Provide the (x, y) coordinate of the cell's center where the given text is located.  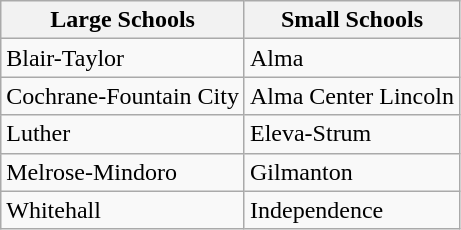
Melrose-Mindoro (123, 172)
Alma (352, 58)
Cochrane-Fountain City (123, 96)
Large Schools (123, 20)
Blair-Taylor (123, 58)
Small Schools (352, 20)
Eleva-Strum (352, 134)
Independence (352, 210)
Alma Center Lincoln (352, 96)
Whitehall (123, 210)
Luther (123, 134)
Gilmanton (352, 172)
